Pinpoint the cell where the given text exists, returning its [x, y] midpoint coordinate. 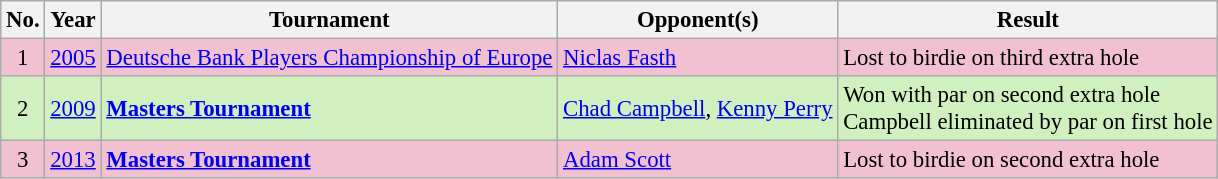
1 [23, 58]
Result [1028, 20]
Opponent(s) [698, 20]
No. [23, 20]
Won with par on second extra holeCampbell eliminated by par on first hole [1028, 108]
2 [23, 108]
Lost to birdie on third extra hole [1028, 58]
Chad Campbell, Kenny Perry [698, 108]
Adam Scott [698, 160]
2005 [73, 58]
2009 [73, 108]
Deutsche Bank Players Championship of Europe [330, 58]
Niclas Fasth [698, 58]
Year [73, 20]
3 [23, 160]
Lost to birdie on second extra hole [1028, 160]
Tournament [330, 20]
2013 [73, 160]
